Scan for the cell matching the given text and deliver its [x, y] coordinate at center. 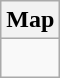
Map [30, 20]
